Return the [x, y] coordinate for the center point of the cell that contains the specified text.  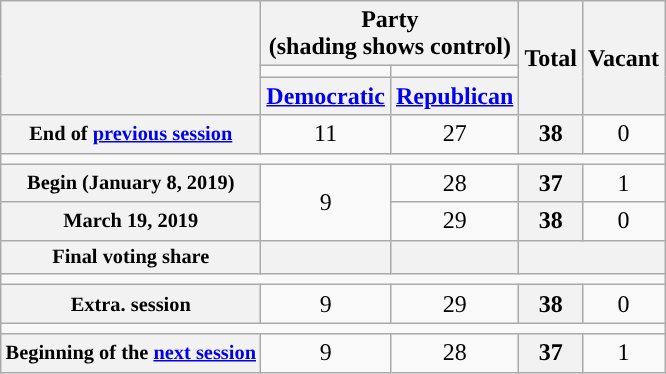
Begin (January 8, 2019) [131, 183]
27 [454, 134]
Republican [454, 96]
Vacant [623, 58]
Final voting share [131, 257]
March 19, 2019 [131, 221]
Party(shading shows control) [390, 34]
End of previous session [131, 134]
Beginning of the next session [131, 353]
Extra. session [131, 304]
11 [326, 134]
Democratic [326, 96]
Total [551, 58]
